Detect which cell encompasses the target text, then output its (x, y) center coordinate. 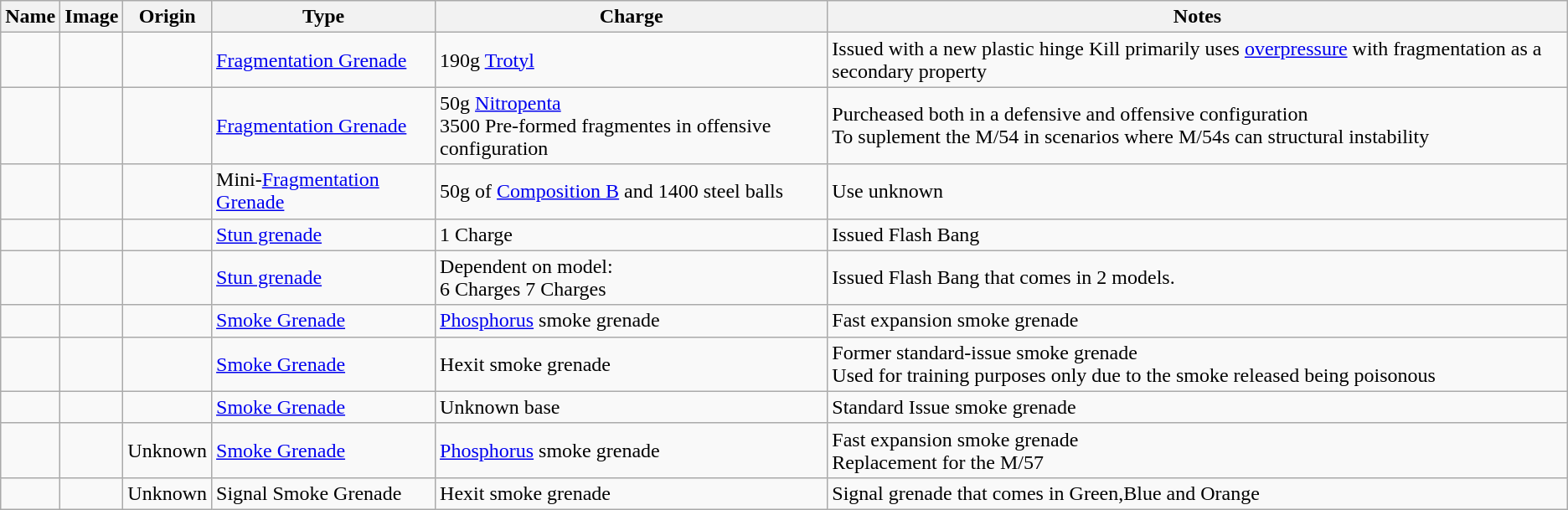
Signal grenade that comes in Green,Blue and Orange (1198, 493)
Name (30, 17)
Mini-Fragmentation Grenade (323, 191)
Signal Smoke Grenade (323, 493)
Origin (168, 17)
Former standard-issue smoke grenadeUsed for training purposes only due to the smoke released being poisonous (1198, 363)
Dependent on model:6 Charges 7 Charges (632, 278)
Notes (1198, 17)
Fast expansion smoke grenadeReplacement for the M/57 (1198, 451)
Purcheased both in a defensive and offensive configurationTo suplement the M/54 in scenarios where M/54s can structural instability (1198, 126)
Issued with a new plastic hinge Kill primarily uses overpressure with fragmentation as a secondary property (1198, 60)
Issued Flash Bang (1198, 234)
Use unknown (1198, 191)
Unknown base (632, 407)
1 Charge (632, 234)
50g Nitropenta3500 Pre-formed fragmentes in offensive configuration (632, 126)
Charge (632, 17)
190g Trotyl (632, 60)
Fast expansion smoke grenade (1198, 321)
50g of Composition B and 1400 steel balls (632, 191)
Type (323, 17)
Standard Issue smoke grenade (1198, 407)
Image (92, 17)
Issued Flash Bang that comes in 2 models. (1198, 278)
